Search for the cell housing the specified text and yield its [x, y] center coordinate. 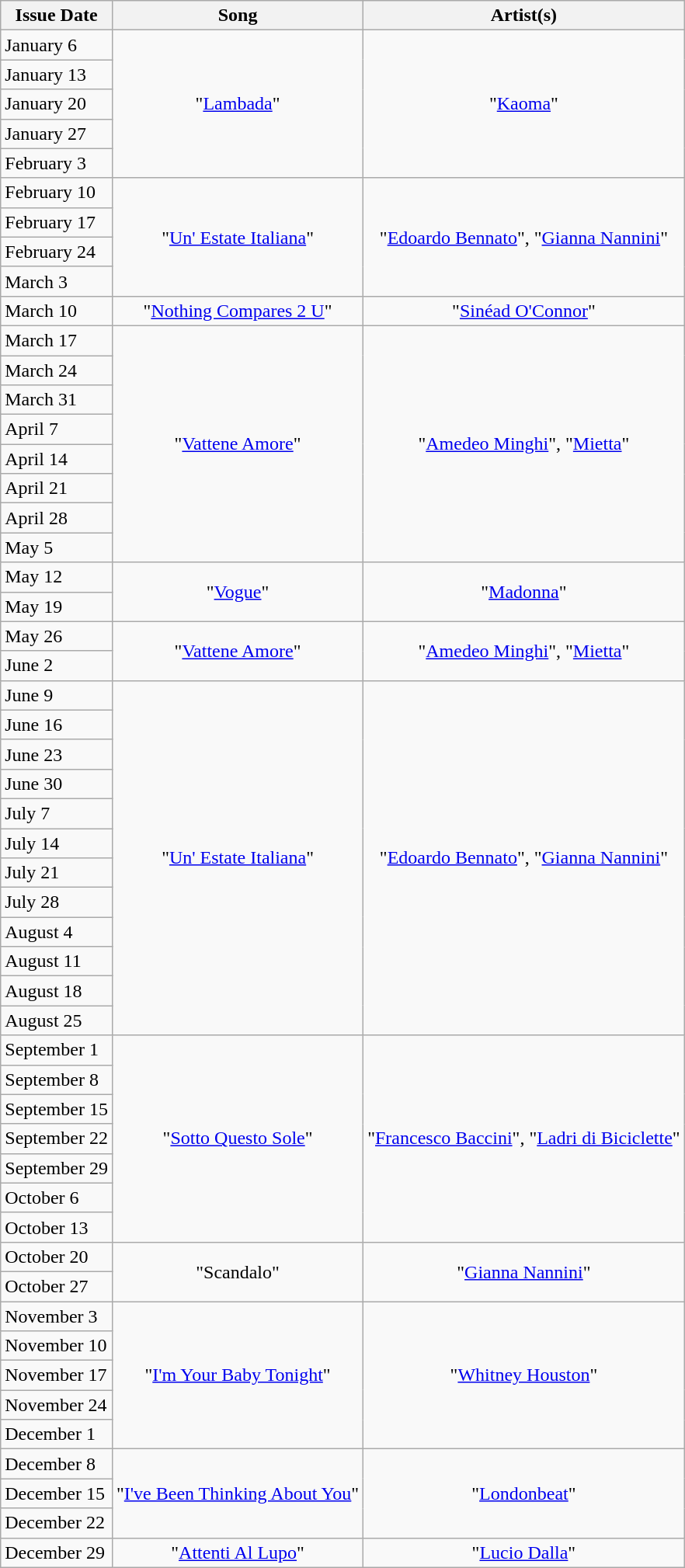
September 1 [57, 1050]
July 28 [57, 902]
March 17 [57, 340]
February 10 [57, 193]
December 8 [57, 1464]
September 8 [57, 1080]
"Lambada" [238, 104]
"Sinéad O'Connor" [523, 311]
June 16 [57, 725]
May 12 [57, 577]
November 17 [57, 1375]
December 22 [57, 1523]
March 10 [57, 311]
November 10 [57, 1346]
March 24 [57, 370]
"Whitney Houston" [523, 1375]
"Lucio Dalla" [523, 1552]
"Madonna" [523, 592]
March 3 [57, 281]
Issue Date [57, 16]
October 6 [57, 1198]
"Gianna Nannini" [523, 1271]
"I've Been Thinking About You" [238, 1493]
July 21 [57, 873]
October 13 [57, 1227]
April 14 [57, 459]
January 20 [57, 104]
August 18 [57, 991]
February 24 [57, 252]
"Sotto Questo Sole" [238, 1139]
"Vogue" [238, 592]
December 15 [57, 1493]
January 27 [57, 134]
"Londonbeat" [523, 1493]
"Nothing Compares 2 U" [238, 311]
February 3 [57, 163]
December 29 [57, 1552]
"I'm Your Baby Tonight" [238, 1375]
January 6 [57, 45]
May 19 [57, 607]
June 9 [57, 695]
"Attenti Al Lupo" [238, 1552]
September 22 [57, 1139]
"Kaoma" [523, 104]
August 4 [57, 932]
March 31 [57, 400]
Artist(s) [523, 16]
January 13 [57, 75]
August 11 [57, 961]
October 27 [57, 1286]
August 25 [57, 1020]
June 2 [57, 666]
September 29 [57, 1168]
June 30 [57, 784]
"Scandalo" [238, 1271]
June 23 [57, 754]
November 24 [57, 1405]
October 20 [57, 1257]
April 28 [57, 518]
April 21 [57, 488]
July 14 [57, 843]
September 15 [57, 1109]
May 26 [57, 636]
May 5 [57, 548]
February 17 [57, 222]
April 7 [57, 429]
December 1 [57, 1434]
Song [238, 16]
"Francesco Baccini", "Ladri di Biciclette" [523, 1139]
July 7 [57, 813]
November 3 [57, 1316]
